Detect which cell encompasses the target text, then output its [X, Y] center coordinate. 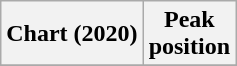
Peakposition [189, 34]
Chart (2020) [72, 34]
